Detect which cell encompasses the target text, then output its (X, Y) center coordinate. 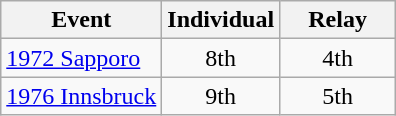
9th (221, 96)
8th (221, 58)
1972 Sapporo (82, 58)
Relay (338, 20)
1976 Innsbruck (82, 96)
Event (82, 20)
Individual (221, 20)
4th (338, 58)
5th (338, 96)
